For the text-containing cell, return its midpoint in (X, Y) coordinate format. 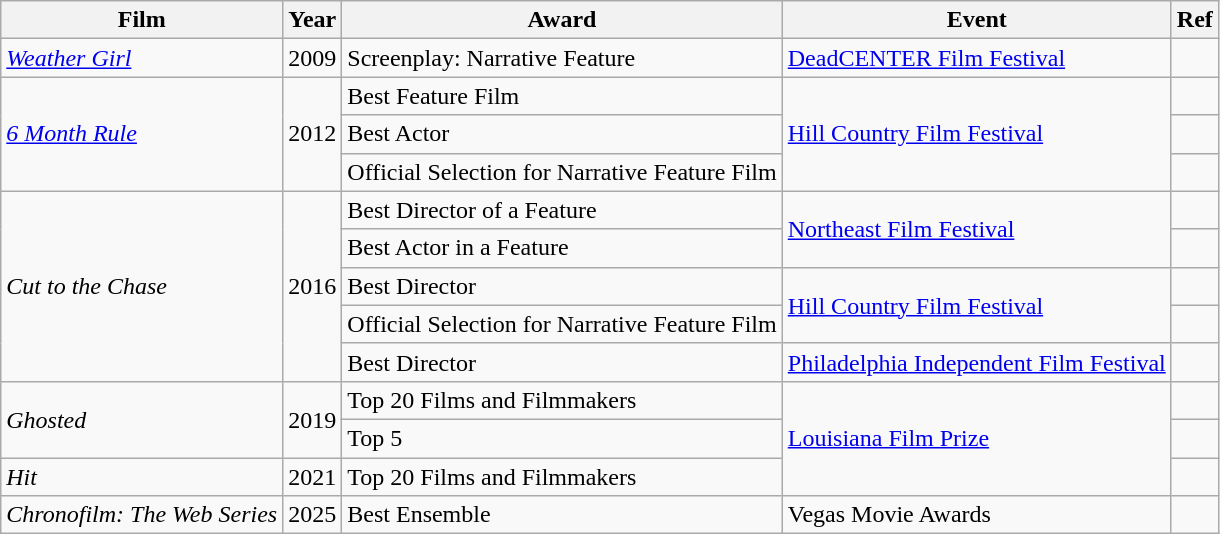
6 Month Rule (142, 134)
Vegas Movie Awards (976, 515)
DeadCENTER Film Festival (976, 58)
Philadelphia Independent Film Festival (976, 362)
Ref (1194, 20)
Ghosted (142, 419)
Louisiana Film Prize (976, 438)
Screenplay: Narrative Feature (562, 58)
2021 (312, 477)
Award (562, 20)
2012 (312, 134)
Hit (142, 477)
Year (312, 20)
2009 (312, 58)
Cut to the Chase (142, 286)
Best Feature Film (562, 96)
Weather Girl (142, 58)
Best Actor in a Feature (562, 248)
2019 (312, 419)
Best Actor (562, 134)
Best Director of a Feature (562, 210)
2016 (312, 286)
Top 5 (562, 438)
2025 (312, 515)
Best Ensemble (562, 515)
Event (976, 20)
Chronofilm: The Web Series (142, 515)
Northeast Film Festival (976, 229)
Film (142, 20)
